Provide the [X, Y] coordinate of the cell's center where the given text is located.  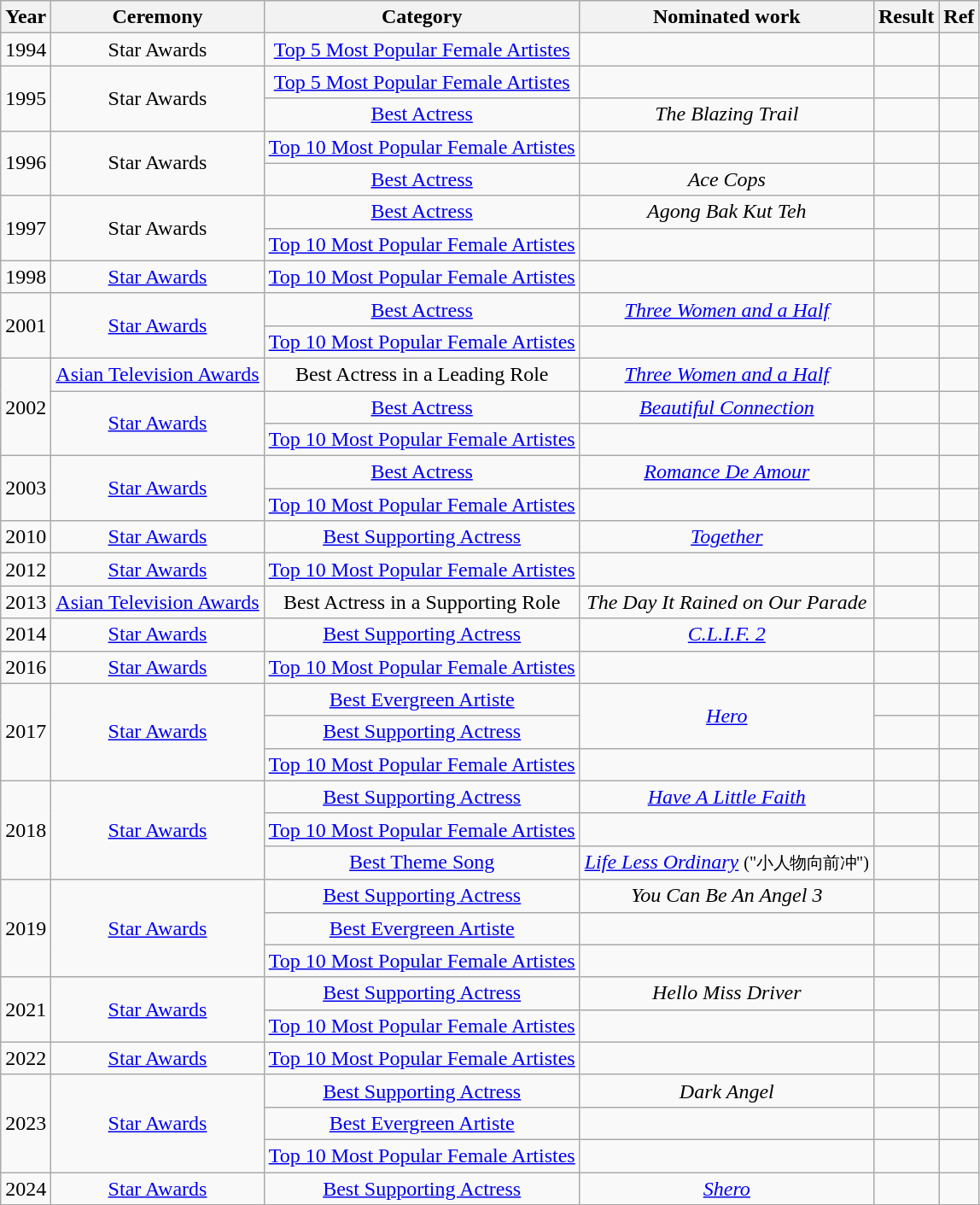
Have A Little Faith [726, 797]
1997 [26, 228]
2018 [26, 830]
Agong Bak Kut Teh [726, 212]
C.L.I.F. 2 [726, 635]
2016 [26, 667]
Result [906, 17]
2021 [26, 1009]
2013 [26, 602]
1995 [26, 98]
Year [26, 17]
2014 [26, 635]
Hero [726, 716]
Shero [726, 1188]
Ceremony [157, 17]
The Blazing Trail [726, 114]
2023 [26, 1123]
Together [726, 537]
The Day It Rained on Our Parade [726, 602]
Best Theme Song [422, 863]
Best Actress in a Supporting Role [422, 602]
2001 [26, 325]
2003 [26, 488]
2012 [26, 570]
Dark Angel [726, 1091]
Romance De Amour [726, 472]
Beautiful Connection [726, 407]
Ace Cops [726, 179]
Best Actress in a Leading Role [422, 374]
2010 [26, 537]
Ref [960, 17]
2022 [26, 1058]
2024 [26, 1188]
You Can Be An Angel 3 [726, 896]
1996 [26, 163]
Life Less Ordinary ("小人物向前冲") [726, 863]
2017 [26, 732]
2019 [26, 928]
1998 [26, 277]
1994 [26, 50]
Nominated work [726, 17]
Hello Miss Driver [726, 993]
2002 [26, 407]
Category [422, 17]
